Extract the [x, y] coordinate from the center of the cell holding the provided text.  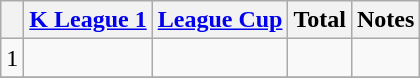
League Cup [220, 20]
Total [320, 20]
Notes [385, 20]
K League 1 [88, 20]
1 [12, 58]
